Identify which cell holds the provided text, then report its [X, Y] central coordinate. 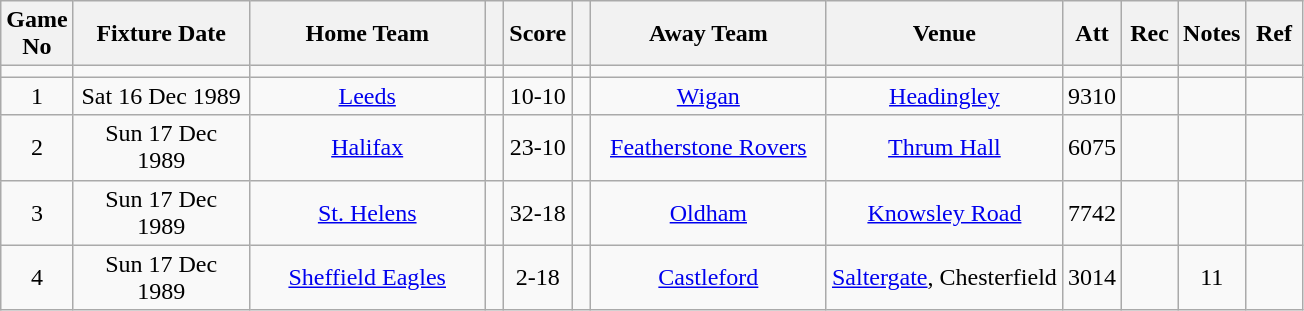
Featherstone Rovers [708, 148]
Venue [944, 34]
Notes [1212, 34]
3 [37, 212]
3014 [1092, 278]
Castleford [708, 278]
Game No [37, 34]
Wigan [708, 96]
10-10 [538, 96]
Ref [1274, 34]
Sat 16 Dec 1989 [161, 96]
Fixture Date [161, 34]
32-18 [538, 212]
Halifax [367, 148]
Home Team [367, 34]
Att [1092, 34]
Rec [1150, 34]
Score [538, 34]
Away Team [708, 34]
Saltergate, Chesterfield [944, 278]
7742 [1092, 212]
6075 [1092, 148]
4 [37, 278]
2 [37, 148]
2-18 [538, 278]
Thrum Hall [944, 148]
St. Helens [367, 212]
9310 [1092, 96]
23-10 [538, 148]
11 [1212, 278]
Oldham [708, 212]
Headingley [944, 96]
Knowsley Road [944, 212]
Sheffield Eagles [367, 278]
Leeds [367, 96]
1 [37, 96]
